Detect which cell encompasses the target text, then output its (x, y) center coordinate. 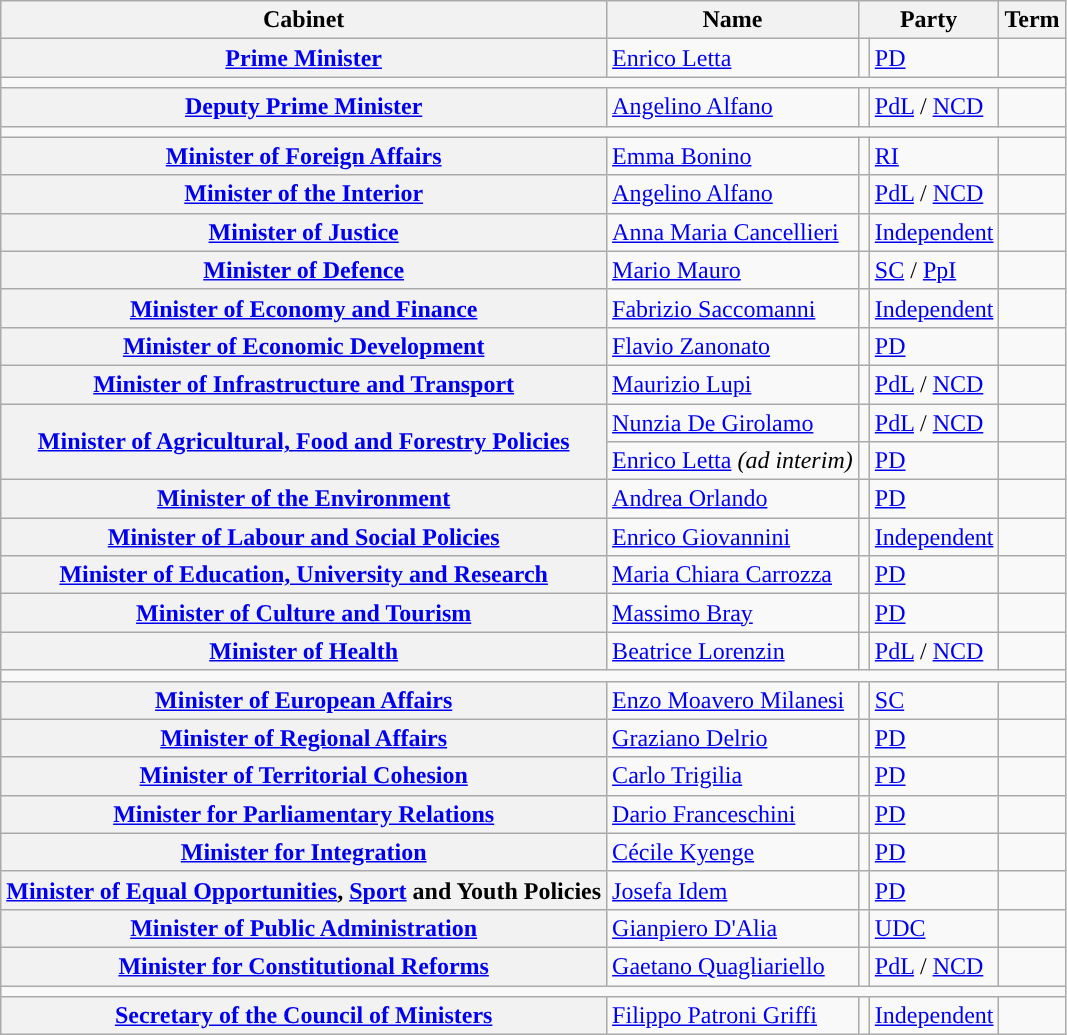
Andrea Orlando (733, 499)
Minister of Territorial Cohesion (304, 776)
Dario Franceschini (733, 814)
Minister of Agricultural, Food and Forestry Policies (304, 442)
Minister of Economic Development (304, 346)
SC (934, 700)
Minister of Economy and Finance (304, 308)
Minister of Culture and Tourism (304, 613)
Gaetano Quagliariello (733, 966)
Anna Maria Cancellieri (733, 232)
Prime Minister (304, 58)
Minister of Equal Opportunities, Sport and Youth Policies (304, 890)
Fabrizio Saccomanni (733, 308)
Flavio Zanonato (733, 346)
Minister of Foreign Affairs (304, 156)
Party (928, 20)
Cabinet (304, 20)
Deputy Prime Minister (304, 107)
UDC (934, 928)
Term (1032, 20)
Minister of the Interior (304, 194)
Gianpiero D'Alia (733, 928)
Minister of Regional Affairs (304, 738)
Minister of Labour and Social Policies (304, 537)
Minister for Parliamentary Relations (304, 814)
Beatrice Lorenzin (733, 651)
Secretary of the Council of Ministers (304, 1016)
Enrico Letta (733, 58)
Massimo Bray (733, 613)
Filippo Patroni Griffi (733, 1016)
Minister of Public Administration (304, 928)
Mario Mauro (733, 270)
Name (733, 20)
Enzo Moavero Milanesi (733, 700)
Minister of European Affairs (304, 700)
Maurizio Lupi (733, 384)
Minister of Health (304, 651)
Enrico Giovannini (733, 537)
SC / PpI (934, 270)
Graziano Delrio (733, 738)
Minister of Justice (304, 232)
Carlo Trigilia (733, 776)
Emma Bonino (733, 156)
Minister for Constitutional Reforms (304, 966)
Minister of Infrastructure and Transport (304, 384)
Nunzia De Girolamo (733, 423)
Enrico Letta (ad interim) (733, 461)
RI (934, 156)
Maria Chiara Carrozza (733, 575)
Josefa Idem (733, 890)
Minister for Integration (304, 852)
Minister of Education, University and Research (304, 575)
Minister of Defence (304, 270)
Cécile Kyenge (733, 852)
Minister of the Environment (304, 499)
